Detect which cell encompasses the target text, then output its [X, Y] center coordinate. 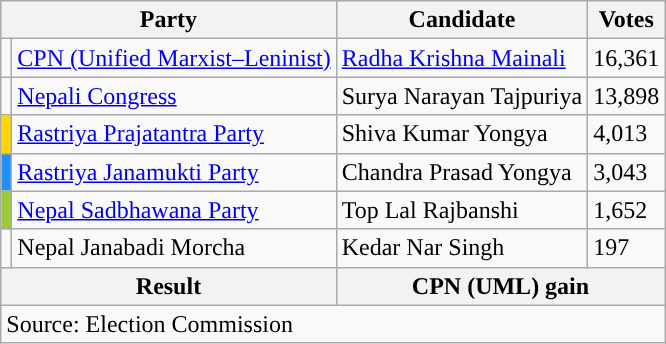
Chandra Prasad Yongya [462, 172]
13,898 [626, 96]
Rastriya Prajatantra Party [174, 134]
Rastriya Janamukti Party [174, 172]
Surya Narayan Tajpuriya [462, 96]
Result [168, 286]
CPN (UML) gain [500, 286]
Shiva Kumar Yongya [462, 134]
Nepali Congress [174, 96]
Radha Krishna Mainali [462, 58]
4,013 [626, 134]
16,361 [626, 58]
Nepal Janabadi Morcha [174, 248]
1,652 [626, 210]
Source: Election Commission [333, 324]
Nepal Sadbhawana Party [174, 210]
Party [168, 20]
CPN (Unified Marxist–Leninist) [174, 58]
Kedar Nar Singh [462, 248]
Top Lal Rajbanshi [462, 210]
3,043 [626, 172]
Votes [626, 20]
197 [626, 248]
Candidate [462, 20]
